Output the [X, Y] coordinate of the center of the cell containing the given text.  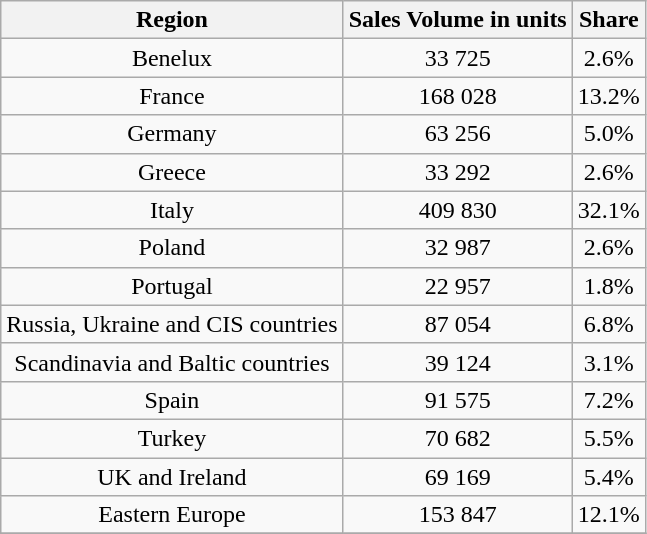
Poland [172, 248]
6.8% [608, 324]
France [172, 96]
Share [608, 20]
Russia, Ukraine and CIS countries [172, 324]
Turkey [172, 438]
22 957 [458, 286]
32 987 [458, 248]
70 682 [458, 438]
1.8% [608, 286]
5.0% [608, 134]
Benelux [172, 58]
Greece [172, 172]
69 169 [458, 477]
Spain [172, 400]
32.1% [608, 210]
12.1% [608, 515]
5.4% [608, 477]
Scandinavia and Baltic countries [172, 362]
168 028 [458, 96]
Portugal [172, 286]
Italy [172, 210]
7.2% [608, 400]
63 256 [458, 134]
UK and Ireland [172, 477]
91 575 [458, 400]
3.1% [608, 362]
5.5% [608, 438]
13.2% [608, 96]
87 054 [458, 324]
Region [172, 20]
39 124 [458, 362]
Eastern Europe [172, 515]
Sales Volume in units [458, 20]
153 847 [458, 515]
33 725 [458, 58]
409 830 [458, 210]
33 292 [458, 172]
Germany [172, 134]
